Detect which cell encompasses the target text, then output its [x, y] center coordinate. 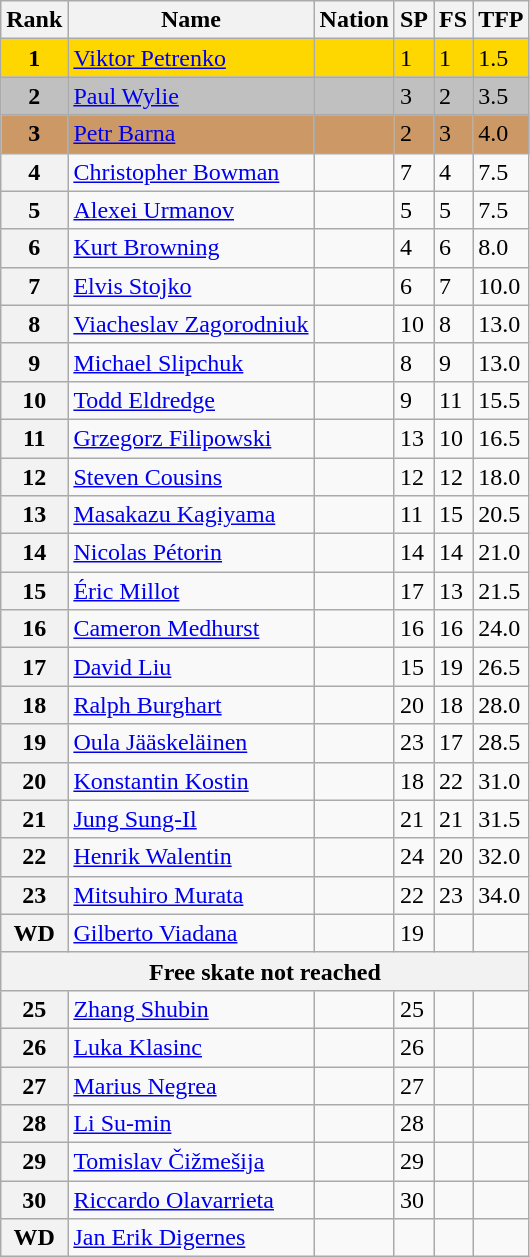
SP [414, 20]
8.0 [501, 248]
31.0 [501, 781]
18.0 [501, 477]
1.5 [501, 58]
Konstantin Kostin [191, 781]
Tomislav Čižmešija [191, 1162]
Paul Wylie [191, 96]
Li Su-min [191, 1124]
Name [191, 20]
Oula Jääskeläinen [191, 743]
15.5 [501, 400]
Gilberto Viadana [191, 933]
Nicolas Pétorin [191, 553]
Henrik Walentin [191, 857]
Éric Millot [191, 591]
Todd Eldredge [191, 400]
Luka Klasinc [191, 1047]
Steven Cousins [191, 477]
Viktor Petrenko [191, 58]
Kurt Browning [191, 248]
Petr Barna [191, 134]
TFP [501, 20]
Nation [354, 20]
Ralph Burghart [191, 705]
34.0 [501, 895]
David Liu [191, 667]
Mitsuhiro Murata [191, 895]
20.5 [501, 515]
21.5 [501, 591]
4.0 [501, 134]
Free skate not reached [265, 971]
Riccardo Olavarrieta [191, 1200]
Jan Erik Digernes [191, 1238]
28.5 [501, 743]
Cameron Medhurst [191, 629]
24 [414, 857]
Grzegorz Filipowski [191, 438]
24.0 [501, 629]
Marius Negrea [191, 1085]
Michael Slipchuk [191, 362]
3.5 [501, 96]
16.5 [501, 438]
Elvis Stojko [191, 286]
Christopher Bowman [191, 172]
28.0 [501, 705]
31.5 [501, 819]
10.0 [501, 286]
32.0 [501, 857]
Jung Sung-Il [191, 819]
Alexei Urmanov [191, 210]
26.5 [501, 667]
Rank [34, 20]
Viacheslav Zagorodniuk [191, 324]
Masakazu Kagiyama [191, 515]
21.0 [501, 553]
FS [454, 20]
Zhang Shubin [191, 1009]
